Output the (x, y) coordinate of the center of the cell containing the given text.  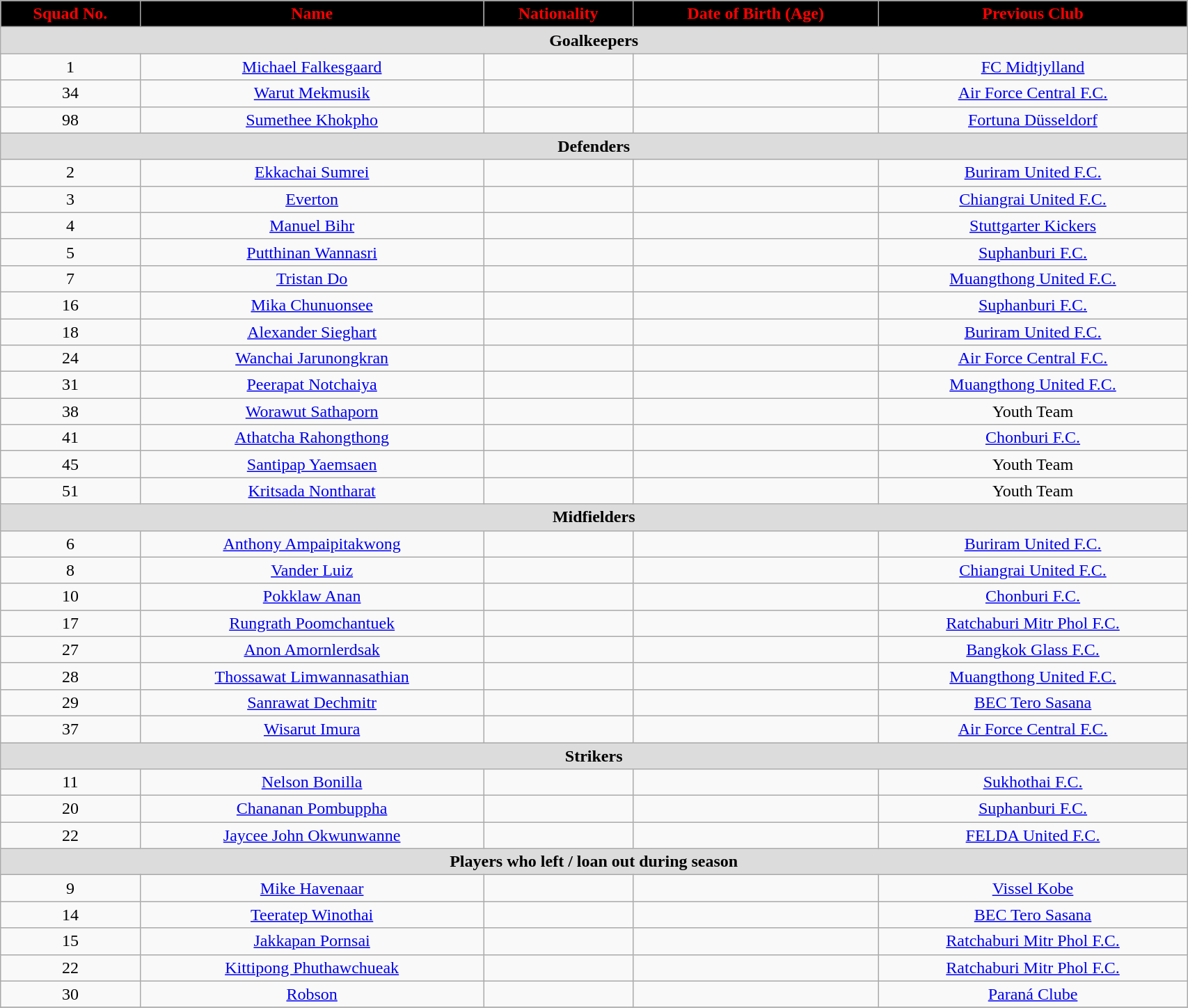
17 (70, 623)
Mika Chunuonsee (312, 305)
Paraná Clube (1033, 994)
Athatcha Rahongthong (312, 438)
16 (70, 305)
Putthinan Wannasri (312, 252)
37 (70, 729)
98 (70, 120)
Everton (312, 199)
Rungrath Poomchantuek (312, 623)
Name (312, 14)
31 (70, 385)
10 (70, 597)
Wanchai Jarunongkran (312, 359)
Wisarut Imura (312, 729)
Players who left / loan out during season (594, 862)
Worawut Sathaporn (312, 411)
Santipap Yaemsaen (312, 464)
Chananan Pombuppha (312, 809)
Alexander Sieghart (312, 332)
6 (70, 544)
Defenders (594, 146)
Jaycee John Okwunwanne (312, 835)
2 (70, 173)
Strikers (594, 755)
Kittipong Phuthawchueak (312, 968)
FELDA United F.C. (1033, 835)
Pokklaw Anan (312, 597)
45 (70, 464)
Jakkapan Pornsai (312, 941)
Sukhothai F.C. (1033, 782)
29 (70, 702)
9 (70, 888)
5 (70, 252)
Stuttgarter Kickers (1033, 226)
Nelson Bonilla (312, 782)
Date of Birth (Age) (756, 14)
27 (70, 649)
Warut Mekmusik (312, 93)
24 (70, 359)
Bangkok Glass F.C. (1033, 649)
34 (70, 93)
Vander Luiz (312, 570)
Squad No. (70, 14)
Fortuna Düsseldorf (1033, 120)
Midfielders (594, 517)
Previous Club (1033, 14)
Ekkachai Sumrei (312, 173)
Michael Falkesgaard (312, 67)
11 (70, 782)
Anthony Ampaipitakwong (312, 544)
3 (70, 199)
Sanrawat Dechmitr (312, 702)
Anon Amornlerdsak (312, 649)
Kritsada Nontharat (312, 491)
Robson (312, 994)
FC Midtjylland (1033, 67)
Vissel Kobe (1033, 888)
Peerapat Notchaiya (312, 385)
7 (70, 278)
14 (70, 915)
Mike Havenaar (312, 888)
4 (70, 226)
1 (70, 67)
28 (70, 676)
41 (70, 438)
Manuel Bihr (312, 226)
Sumethee Khokpho (312, 120)
15 (70, 941)
51 (70, 491)
Thossawat Limwannasathian (312, 676)
18 (70, 332)
20 (70, 809)
38 (70, 411)
Teeratep Winothai (312, 915)
Goalkeepers (594, 40)
30 (70, 994)
Tristan Do (312, 278)
8 (70, 570)
Nationality (558, 14)
